Identify which cell holds the provided text, then report its (x, y) central coordinate. 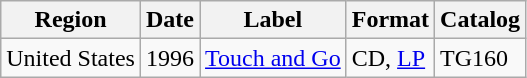
Catalog (480, 20)
Format (390, 20)
TG160 (480, 58)
Region (71, 20)
United States (71, 58)
Label (274, 20)
Date (170, 20)
Touch and Go (274, 58)
1996 (170, 58)
CD, LP (390, 58)
